Capture the cell that displays the provided text and extract its [x, y] central coordinate. 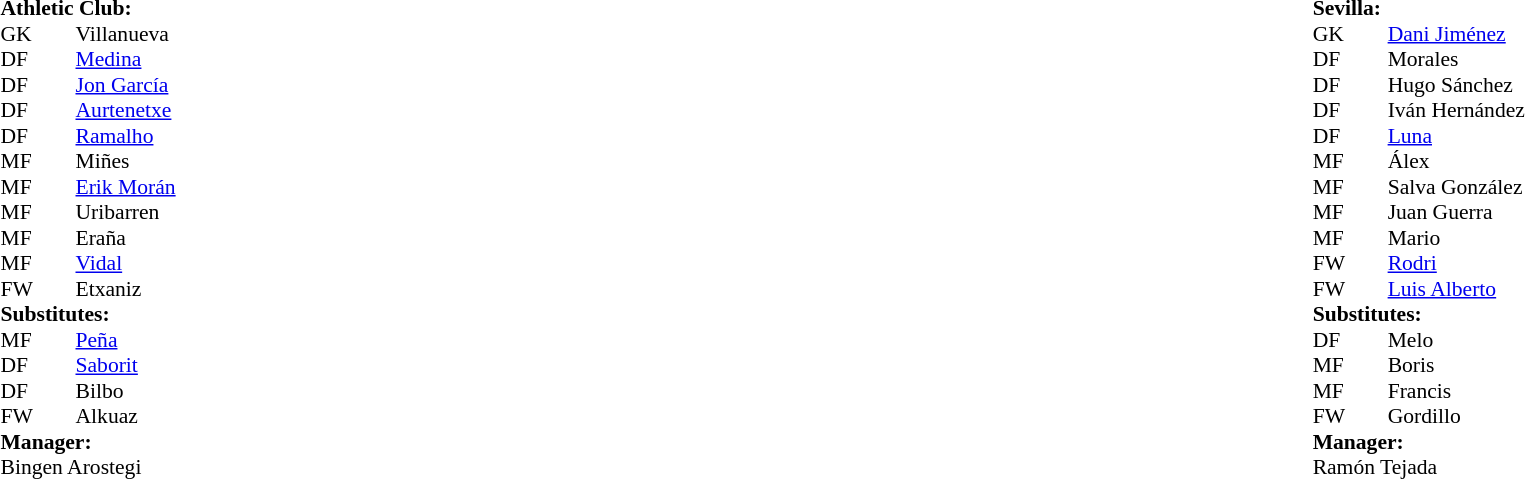
Jon García [126, 85]
Álex [1456, 161]
Aurtenetxe [126, 111]
Etxaniz [126, 289]
Villanueva [126, 34]
Hugo Sánchez [1456, 85]
Uribarren [126, 213]
Iván Hernández [1456, 111]
Melo [1456, 340]
Bilbo [126, 391]
Erik Morán [126, 187]
Dani Jiménez [1456, 34]
Juan Guerra [1456, 213]
Gordillo [1456, 417]
Vidal [126, 263]
Francis [1456, 391]
Morales [1456, 59]
Medina [126, 59]
Mario [1456, 238]
Saborit [126, 365]
Boris [1456, 365]
Peña [126, 340]
Miñes [126, 161]
Alkuaz [126, 417]
Luna [1456, 136]
Salva González [1456, 187]
Rodri [1456, 263]
Ramalho [126, 136]
Eraña [126, 238]
Luis Alberto [1456, 289]
